Locate the cell with the specified text and output its [x, y] center coordinate. 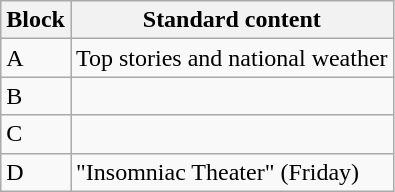
Block [36, 20]
B [36, 96]
Standard content [232, 20]
"Insomniac Theater" (Friday) [232, 172]
C [36, 134]
D [36, 172]
A [36, 58]
Top stories and national weather [232, 58]
